For the text-containing cell, return its midpoint in (X, Y) coordinate format. 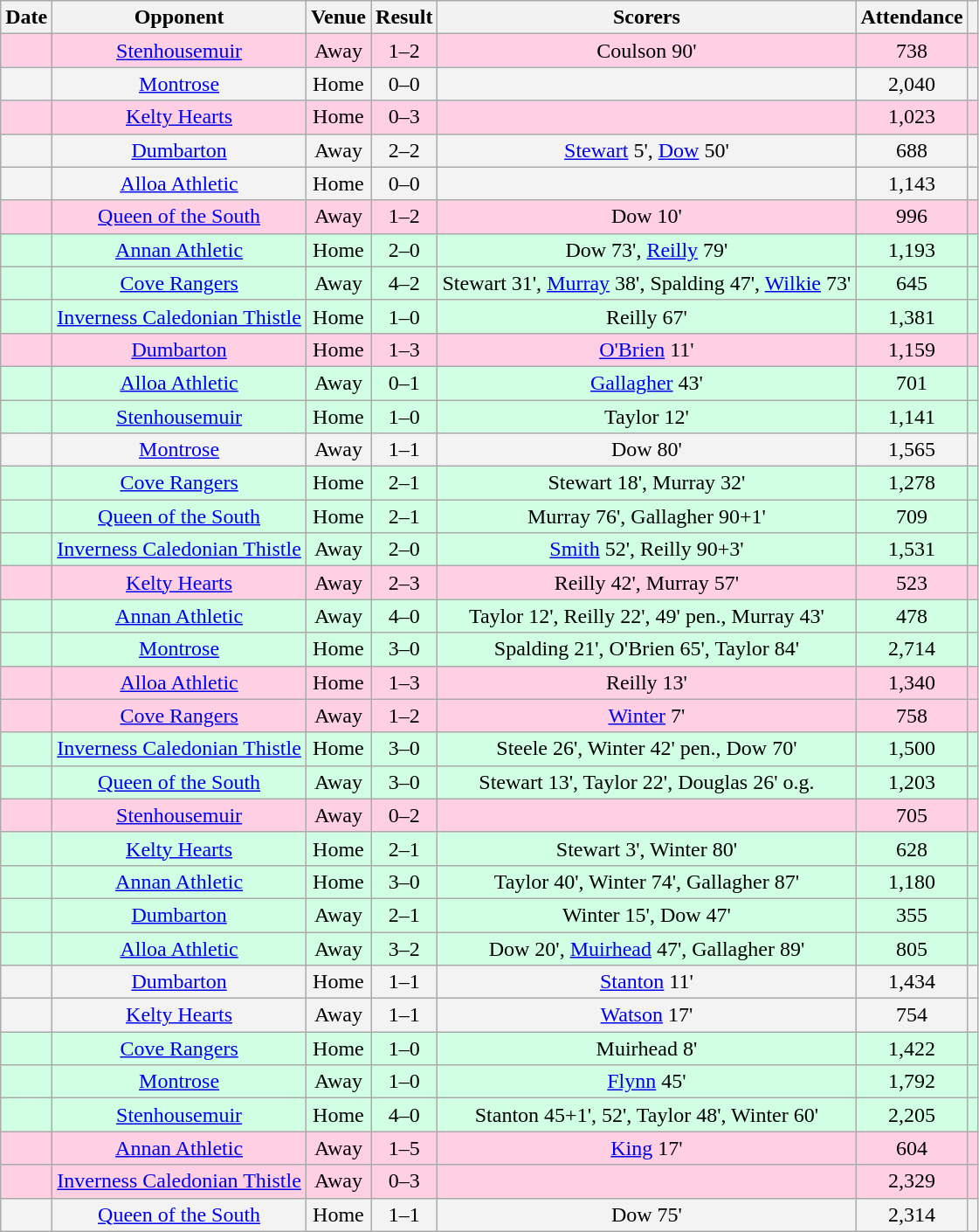
Opponent (180, 17)
O'Brien 11' (646, 350)
King 17' (646, 1148)
523 (912, 583)
0–2 (404, 815)
Dow 80' (646, 450)
2–2 (404, 150)
Steele 26', Winter 42' pen., Dow 70' (646, 749)
1,278 (912, 483)
754 (912, 1015)
Stanton 11' (646, 982)
Date (26, 17)
1,531 (912, 550)
Dow 20', Muirhead 47', Gallagher 89' (646, 948)
2,329 (912, 1181)
Murray 76', Gallagher 90+1' (646, 516)
Venue (338, 17)
3–2 (404, 948)
1,203 (912, 782)
688 (912, 150)
478 (912, 616)
1,340 (912, 682)
Result (404, 17)
Reilly 13' (646, 682)
Winter 15', Dow 47' (646, 915)
1,023 (912, 117)
1,143 (912, 183)
645 (912, 283)
Muirhead 8' (646, 1049)
709 (912, 516)
701 (912, 383)
0–1 (404, 383)
4–2 (404, 283)
1,500 (912, 749)
Taylor 12' (646, 417)
1–5 (404, 1148)
Watson 17' (646, 1015)
Scorers (646, 17)
Attendance (912, 17)
1,792 (912, 1082)
1,434 (912, 982)
2,714 (912, 649)
Stewart 3', Winter 80' (646, 848)
1,159 (912, 350)
758 (912, 716)
1,180 (912, 882)
805 (912, 948)
1,422 (912, 1049)
Spalding 21', O'Brien 65', Taylor 84' (646, 649)
604 (912, 1148)
Gallagher 43' (646, 383)
1,381 (912, 316)
Taylor 40', Winter 74', Gallagher 87' (646, 882)
705 (912, 815)
Stewart 18', Murray 32' (646, 483)
Taylor 12', Reilly 22', 49' pen., Murray 43' (646, 616)
Stanton 45+1', 52', Taylor 48', Winter 60' (646, 1115)
2,205 (912, 1115)
1,193 (912, 250)
Dow 10' (646, 217)
Stewart 13', Taylor 22', Douglas 26' o.g. (646, 782)
2–3 (404, 583)
Winter 7' (646, 716)
Smith 52', Reilly 90+3' (646, 550)
1,141 (912, 417)
355 (912, 915)
738 (912, 51)
996 (912, 217)
2,040 (912, 84)
628 (912, 848)
Dow 73', Reilly 79' (646, 250)
Stewart 5', Dow 50' (646, 150)
Dow 75' (646, 1215)
Flynn 45' (646, 1082)
Coulson 90' (646, 51)
1,565 (912, 450)
2,314 (912, 1215)
Stewart 31', Murray 38', Spalding 47', Wilkie 73' (646, 283)
Reilly 42', Murray 57' (646, 583)
Reilly 67' (646, 316)
